Search for the cell housing the specified text and yield its (x, y) center coordinate. 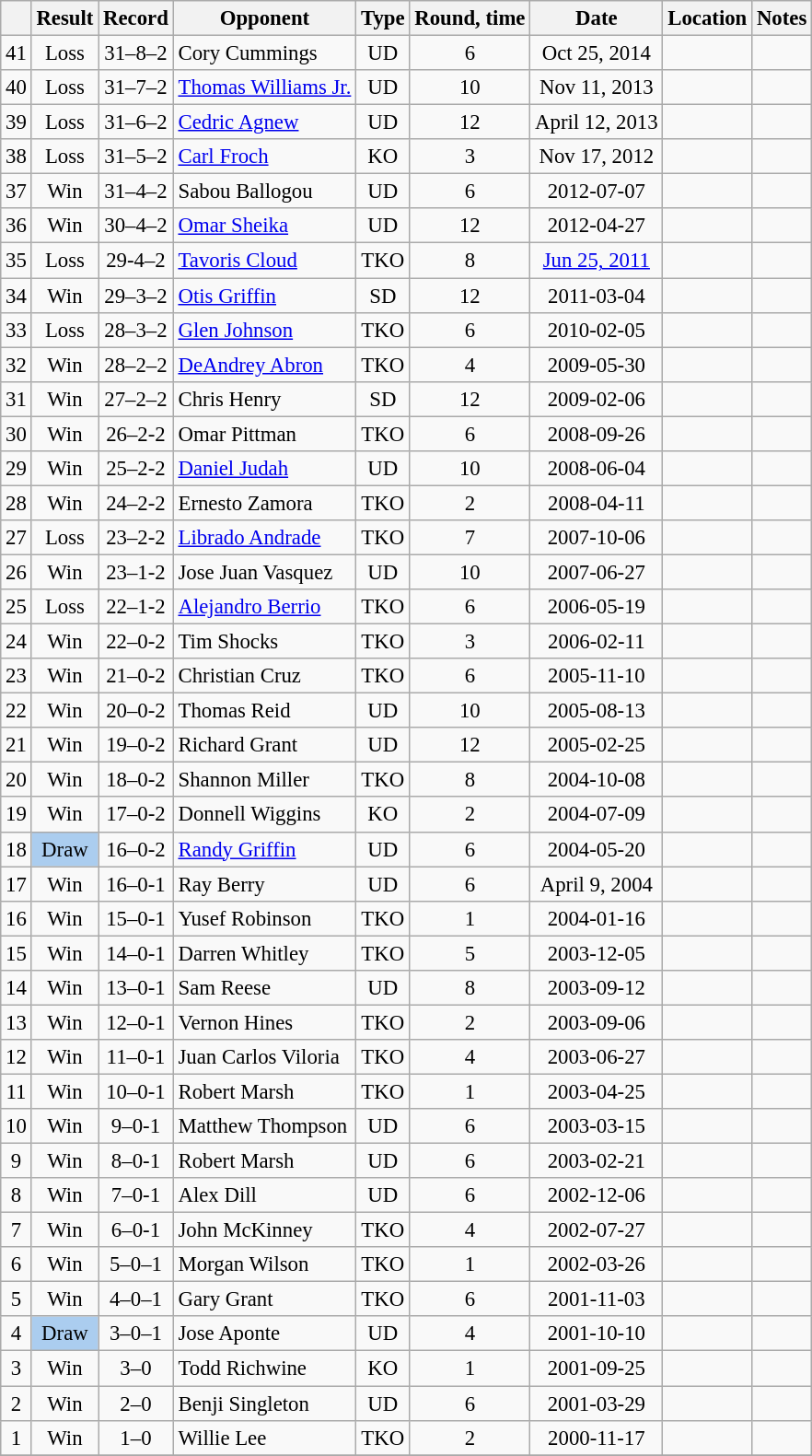
Opponent (264, 18)
Thomas Williams Jr. (264, 87)
2010-02-05 (597, 330)
28–3–2 (136, 330)
13–0-1 (136, 988)
16–0-1 (136, 884)
2005-11-10 (597, 676)
11 (17, 1091)
5–0–1 (136, 1264)
Tim Shocks (264, 642)
2004-10-08 (597, 780)
38 (17, 157)
2000-11-17 (597, 1438)
Notes (783, 18)
17–0-2 (136, 815)
2005-08-13 (597, 711)
41 (17, 53)
2005-02-25 (597, 745)
Jose Aponte (264, 1334)
Juan Carlos Viloria (264, 1057)
29-4–2 (136, 261)
31 (17, 399)
11–0-1 (136, 1057)
Location (707, 18)
Benji Singleton (264, 1404)
24–2-2 (136, 503)
18–0-2 (136, 780)
26 (17, 572)
Glen Johnson (264, 330)
Darren Whitley (264, 953)
40 (17, 87)
30–4–2 (136, 226)
Jose Juan Vasquez (264, 572)
3–0 (136, 1369)
2009-02-06 (597, 399)
Daniel Judah (264, 469)
10–0-1 (136, 1091)
Ray Berry (264, 884)
2003-03-15 (597, 1126)
Oct 25, 2014 (597, 53)
2012-04-27 (597, 226)
Yusef Robinson (264, 918)
22 (17, 711)
Richard Grant (264, 745)
2003-04-25 (597, 1091)
9 (17, 1161)
29 (17, 469)
32 (17, 365)
Librado Andrade (264, 538)
6–0-1 (136, 1230)
31–8–2 (136, 53)
Tavoris Cloud (264, 261)
2001-03-29 (597, 1404)
27–2–2 (136, 399)
15 (17, 953)
Vernon Hines (264, 1022)
16 (17, 918)
23–2-2 (136, 538)
2009-05-30 (597, 365)
35 (17, 261)
2003-09-06 (597, 1022)
Jun 25, 2011 (597, 261)
25–2-2 (136, 469)
2008-09-26 (597, 434)
3–0–1 (136, 1334)
2006-02-11 (597, 642)
29–3–2 (136, 296)
2002-07-27 (597, 1230)
Morgan Wilson (264, 1264)
15–0-1 (136, 918)
20–0-2 (136, 711)
2–0 (136, 1404)
31–6–2 (136, 122)
7–0-1 (136, 1195)
2001-11-03 (597, 1299)
2003-06-27 (597, 1057)
23–1-2 (136, 572)
DeAndrey Abron (264, 365)
Date (597, 18)
28–2–2 (136, 365)
2003-09-12 (597, 988)
Christian Cruz (264, 676)
Thomas Reid (264, 711)
Record (136, 18)
Todd Richwine (264, 1369)
Nov 17, 2012 (597, 157)
19 (17, 815)
Type (383, 18)
24 (17, 642)
Shannon Miller (264, 780)
22–1-2 (136, 607)
Sabou Ballogou (264, 192)
28 (17, 503)
John McKinney (264, 1230)
Randy Griffin (264, 849)
30 (17, 434)
25 (17, 607)
21–0-2 (136, 676)
Donnell Wiggins (264, 815)
18 (17, 849)
Matthew Thompson (264, 1126)
12–0-1 (136, 1022)
34 (17, 296)
Ernesto Zamora (264, 503)
21 (17, 745)
2008-04-11 (597, 503)
Cedric Agnew (264, 122)
Omar Sheika (264, 226)
Chris Henry (264, 399)
2003-02-21 (597, 1161)
23 (17, 676)
2007-10-06 (597, 538)
2008-06-04 (597, 469)
9–0-1 (136, 1126)
Omar Pittman (264, 434)
Carl Froch (264, 157)
2004-05-20 (597, 849)
Cory Cummings (264, 53)
17 (17, 884)
Willie Lee (264, 1438)
Gary Grant (264, 1299)
2006-05-19 (597, 607)
14–0-1 (136, 953)
31–5–2 (136, 157)
16–0-2 (136, 849)
2004-07-09 (597, 815)
36 (17, 226)
37 (17, 192)
2011-03-04 (597, 296)
39 (17, 122)
8–0-1 (136, 1161)
4–0–1 (136, 1299)
14 (17, 988)
2002-03-26 (597, 1264)
2007-06-27 (597, 572)
Round, time (470, 18)
20 (17, 780)
2003-12-05 (597, 953)
April 9, 2004 (597, 884)
Nov 11, 2013 (597, 87)
22–0-2 (136, 642)
Alejandro Berrio (264, 607)
31–7–2 (136, 87)
33 (17, 330)
31–4–2 (136, 192)
Otis Griffin (264, 296)
13 (17, 1022)
Sam Reese (264, 988)
2004-01-16 (597, 918)
Alex Dill (264, 1195)
19–0-2 (136, 745)
2012-07-07 (597, 192)
2002-12-06 (597, 1195)
1–0 (136, 1438)
27 (17, 538)
Result (64, 18)
2001-10-10 (597, 1334)
April 12, 2013 (597, 122)
26–2-2 (136, 434)
2001-09-25 (597, 1369)
